Output the [x, y] coordinate of the center of the cell containing the given text.  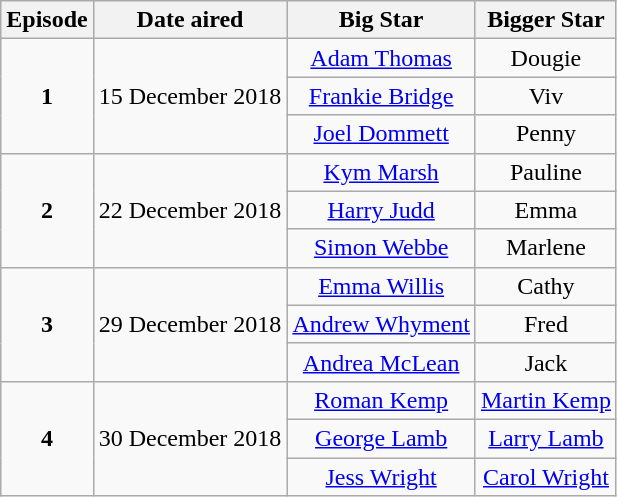
Date aired [190, 20]
Adam Thomas [382, 58]
1 [47, 96]
Harry Judd [382, 210]
22 December 2018 [190, 210]
Emma Willis [382, 286]
Jack [546, 362]
Roman Kemp [382, 400]
Big Star [382, 20]
Andrea McLean [382, 362]
Larry Lamb [546, 438]
30 December 2018 [190, 438]
4 [47, 438]
3 [47, 324]
Marlene [546, 248]
Simon Webbe [382, 248]
Kym Marsh [382, 172]
Pauline [546, 172]
2 [47, 210]
George Lamb [382, 438]
Frankie Bridge [382, 96]
Bigger Star [546, 20]
Emma [546, 210]
Cathy [546, 286]
Fred [546, 324]
Jess Wright [382, 477]
Dougie [546, 58]
Episode [47, 20]
Viv [546, 96]
29 December 2018 [190, 324]
15 December 2018 [190, 96]
Carol Wright [546, 477]
Penny [546, 134]
Joel Dommett [382, 134]
Andrew Whyment [382, 324]
Martin Kemp [546, 400]
